Extract the [X, Y] coordinate from the center of the cell holding the provided text.  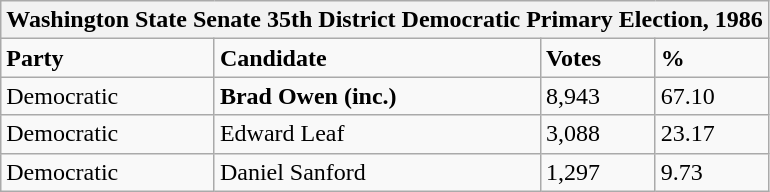
Washington State Senate 35th District Democratic Primary Election, 1986 [385, 20]
Edward Leaf [377, 134]
1,297 [598, 172]
67.10 [712, 96]
Daniel Sanford [377, 172]
Brad Owen (inc.) [377, 96]
Candidate [377, 58]
23.17 [712, 134]
Party [108, 58]
8,943 [598, 96]
Votes [598, 58]
3,088 [598, 134]
% [712, 58]
9.73 [712, 172]
